Return the (x, y) coordinate for the center point of the cell that contains the specified text.  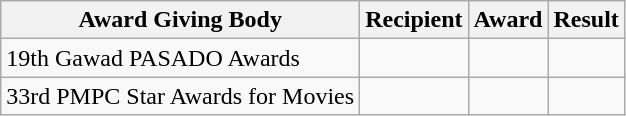
19th Gawad PASADO Awards (180, 58)
Award Giving Body (180, 20)
Recipient (414, 20)
Award (508, 20)
Result (586, 20)
33rd PMPC Star Awards for Movies (180, 96)
